Search for the cell housing the specified text and yield its (x, y) center coordinate. 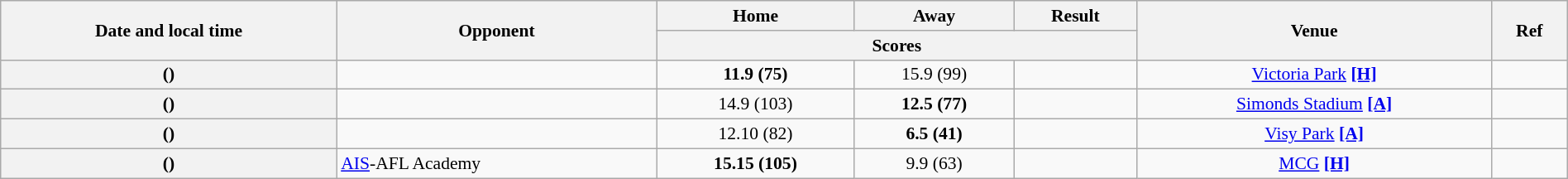
11.9 (75) (756, 75)
Simonds Stadium [A] (1315, 104)
Result (1075, 16)
14.9 (103) (756, 104)
Venue (1315, 30)
Home (756, 16)
Victoria Park [H] (1315, 75)
Date and local time (169, 30)
6.5 (41) (935, 134)
Ref (1529, 30)
MCG [H] (1315, 163)
15.9 (99) (935, 75)
12.10 (82) (756, 134)
15.15 (105) (756, 163)
9.9 (63) (935, 163)
Away (935, 16)
Visy Park [A] (1315, 134)
Opponent (496, 30)
Scores (896, 46)
AIS-AFL Academy (496, 163)
12.5 (77) (935, 104)
